Locate the cell with the specified text and output its [x, y] center coordinate. 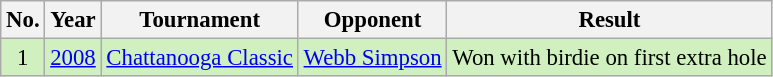
1 [23, 58]
No. [23, 20]
Webb Simpson [372, 58]
2008 [73, 58]
Tournament [200, 20]
Opponent [372, 20]
Won with birdie on first extra hole [610, 58]
Chattanooga Classic [200, 58]
Result [610, 20]
Year [73, 20]
